Identify which cell holds the provided text, then report its [x, y] central coordinate. 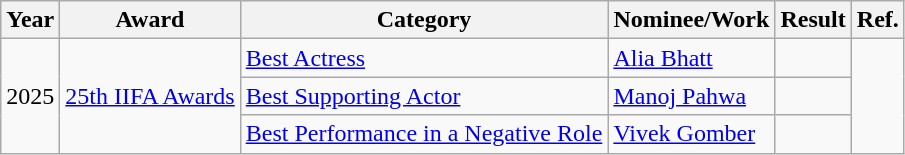
Manoj Pahwa [692, 96]
Nominee/Work [692, 20]
Best Actress [424, 58]
25th IIFA Awards [150, 96]
Award [150, 20]
Alia Bhatt [692, 58]
2025 [30, 96]
Result [813, 20]
Ref. [878, 20]
Best Supporting Actor [424, 96]
Vivek Gomber [692, 134]
Year [30, 20]
Best Performance in a Negative Role [424, 134]
Category [424, 20]
